Return the [X, Y] coordinate for the center point of the cell that contains the specified text.  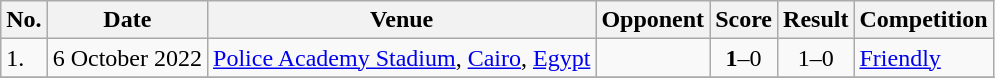
Competition [924, 20]
Venue [402, 20]
Score [744, 20]
Opponent [653, 20]
Friendly [924, 58]
1. [24, 58]
No. [24, 20]
6 October 2022 [127, 58]
Police Academy Stadium, Cairo, Egypt [402, 58]
Result [816, 20]
Date [127, 20]
